Return (X, Y) of the center of cell containing provided text 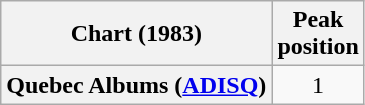
Chart (1983) (136, 34)
Quebec Albums (ADISQ) (136, 85)
1 (318, 85)
Peakposition (318, 34)
